Capture the cell that displays the provided text and extract its (x, y) central coordinate. 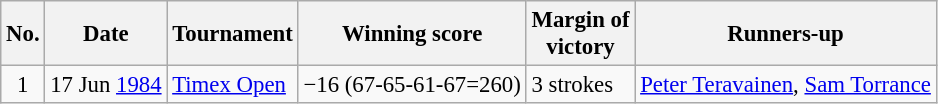
17 Jun 1984 (106, 85)
−16 (67-65-61-67=260) (412, 85)
Runners-up (786, 34)
Margin ofvictory (580, 34)
Date (106, 34)
Timex Open (232, 85)
Winning score (412, 34)
Peter Teravainen, Sam Torrance (786, 85)
1 (23, 85)
No. (23, 34)
3 strokes (580, 85)
Tournament (232, 34)
